Return the [x, y] coordinate for the center point of the cell that contains the specified text.  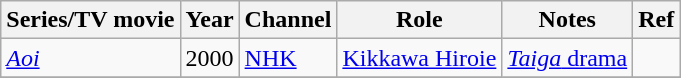
Taiga drama [568, 58]
Role [420, 20]
Ref [656, 20]
Channel [288, 20]
2000 [210, 58]
Series/TV movie [90, 20]
NHK [288, 58]
Kikkawa Hiroie [420, 58]
Year [210, 20]
Notes [568, 20]
Aoi [90, 58]
